Determine the [x, y] coordinate at the center of the cell enclosing the given text.  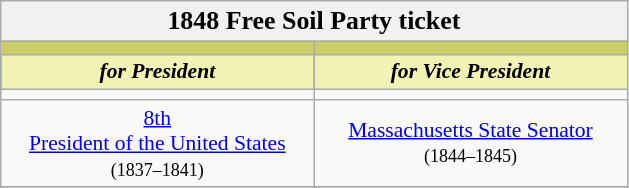
Massachusetts State Senator(1844–1845) [470, 144]
for President [158, 72]
8thPresident of the United States(1837–1841) [158, 144]
1848 Free Soil Party ticket [314, 21]
for Vice President [470, 72]
